Return the [X, Y] coordinate for the center point of the cell that contains the specified text.  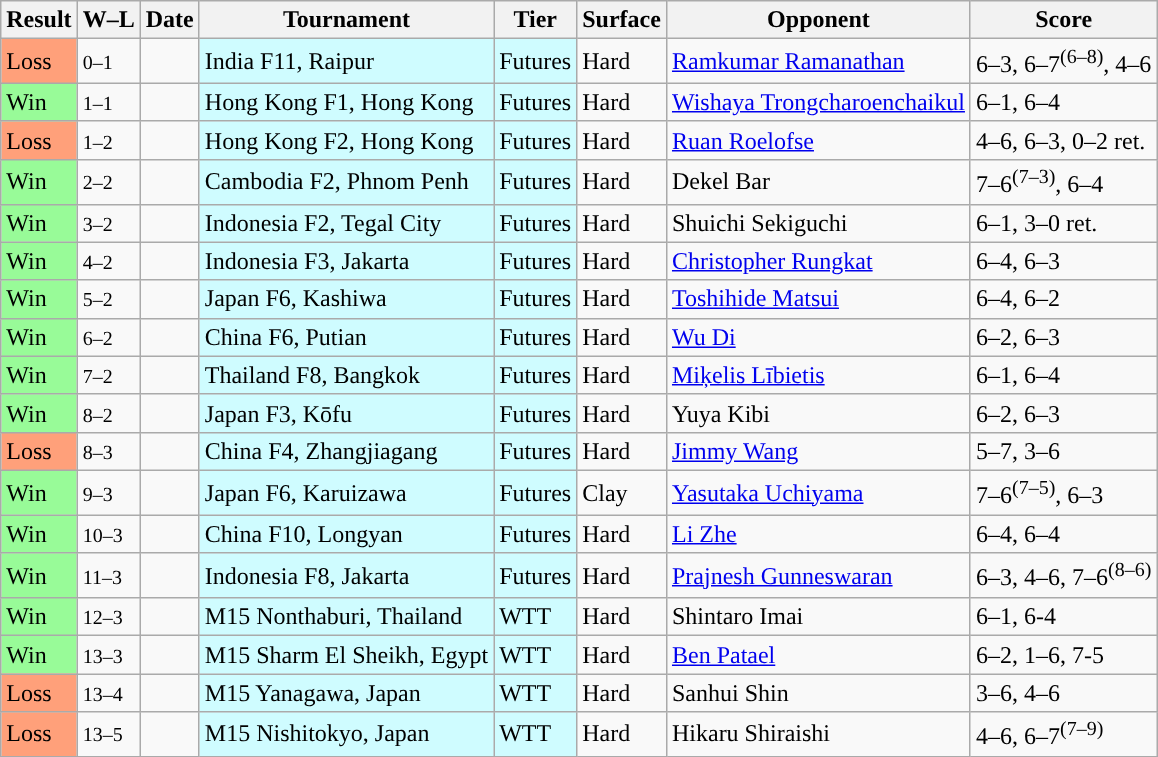
Surface [622, 20]
8–2 [108, 413]
India F11, Raipur [346, 62]
9–3 [108, 492]
Score [1063, 20]
6–2 [108, 337]
Yasutaka Uchiyama [818, 492]
M15 Nishitokyo, Japan [346, 734]
2–2 [108, 182]
5–7, 3–6 [1063, 451]
Yuya Kibi [818, 413]
Thailand F8, Bangkok [346, 375]
6–1, 3–0 ret. [1063, 223]
1–2 [108, 140]
13–4 [108, 693]
China F10, Longyan [346, 534]
8–3 [108, 451]
Japan F6, Karuizawa [346, 492]
7–6(7–3), 6–4 [1063, 182]
Opponent [818, 20]
6–2, 1–6, 7-5 [1063, 655]
1–1 [108, 102]
3–2 [108, 223]
0–1 [108, 62]
Sanhui Shin [818, 693]
Shuichi Sekiguchi [818, 223]
M15 Yanagawa, Japan [346, 693]
W–L [108, 20]
Date [170, 20]
Hong Kong F2, Hong Kong [346, 140]
Indonesia F8, Jakarta [346, 576]
Hong Kong F1, Hong Kong [346, 102]
Toshihide Matsui [818, 299]
Tournament [346, 20]
Indonesia F3, Jakarta [346, 261]
6–1, 6-4 [1063, 617]
Ruan Roelofse [818, 140]
Dekel Bar [818, 182]
Miķelis Lībietis [818, 375]
Result [39, 20]
6–3, 4–6, 7–6(8–6) [1063, 576]
4–6, 6–3, 0–2 ret. [1063, 140]
13–3 [108, 655]
M15 Nonthaburi, Thailand [346, 617]
3–6, 4–6 [1063, 693]
4–2 [108, 261]
6–3, 6–7(6–8), 4–6 [1063, 62]
Ben Patael [818, 655]
11–3 [108, 576]
Ramkumar Ramanathan [818, 62]
Hikaru Shiraishi [818, 734]
10–3 [108, 534]
Shintaro Imai [818, 617]
7–6(7–5), 6–3 [1063, 492]
Li Zhe [818, 534]
M15 Sharm El Sheikh, Egypt [346, 655]
Clay [622, 492]
Prajnesh Gunneswaran [818, 576]
China F6, Putian [346, 337]
6–4, 6–4 [1063, 534]
China F4, Zhangjiagang [346, 451]
Japan F3, Kōfu [346, 413]
7–2 [108, 375]
Tier [536, 20]
Cambodia F2, Phnom Penh [346, 182]
Christopher Rungkat [818, 261]
4–6, 6–7(7–9) [1063, 734]
13–5 [108, 734]
6–4, 6–2 [1063, 299]
12–3 [108, 617]
Indonesia F2, Tegal City [346, 223]
Jimmy Wang [818, 451]
6–4, 6–3 [1063, 261]
Wishaya Trongcharoenchaikul [818, 102]
Japan F6, Kashiwa [346, 299]
5–2 [108, 299]
Wu Di [818, 337]
